Scan for the cell matching the given text and deliver its [x, y] coordinate at center. 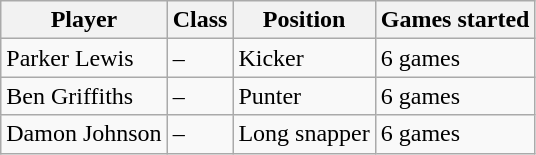
Damon Johnson [84, 134]
Games started [455, 20]
Position [304, 20]
Long snapper [304, 134]
Kicker [304, 58]
Ben Griffiths [84, 96]
Class [200, 20]
Parker Lewis [84, 58]
Player [84, 20]
Punter [304, 96]
